Output the [x, y] coordinate of the center of the cell containing the given text.  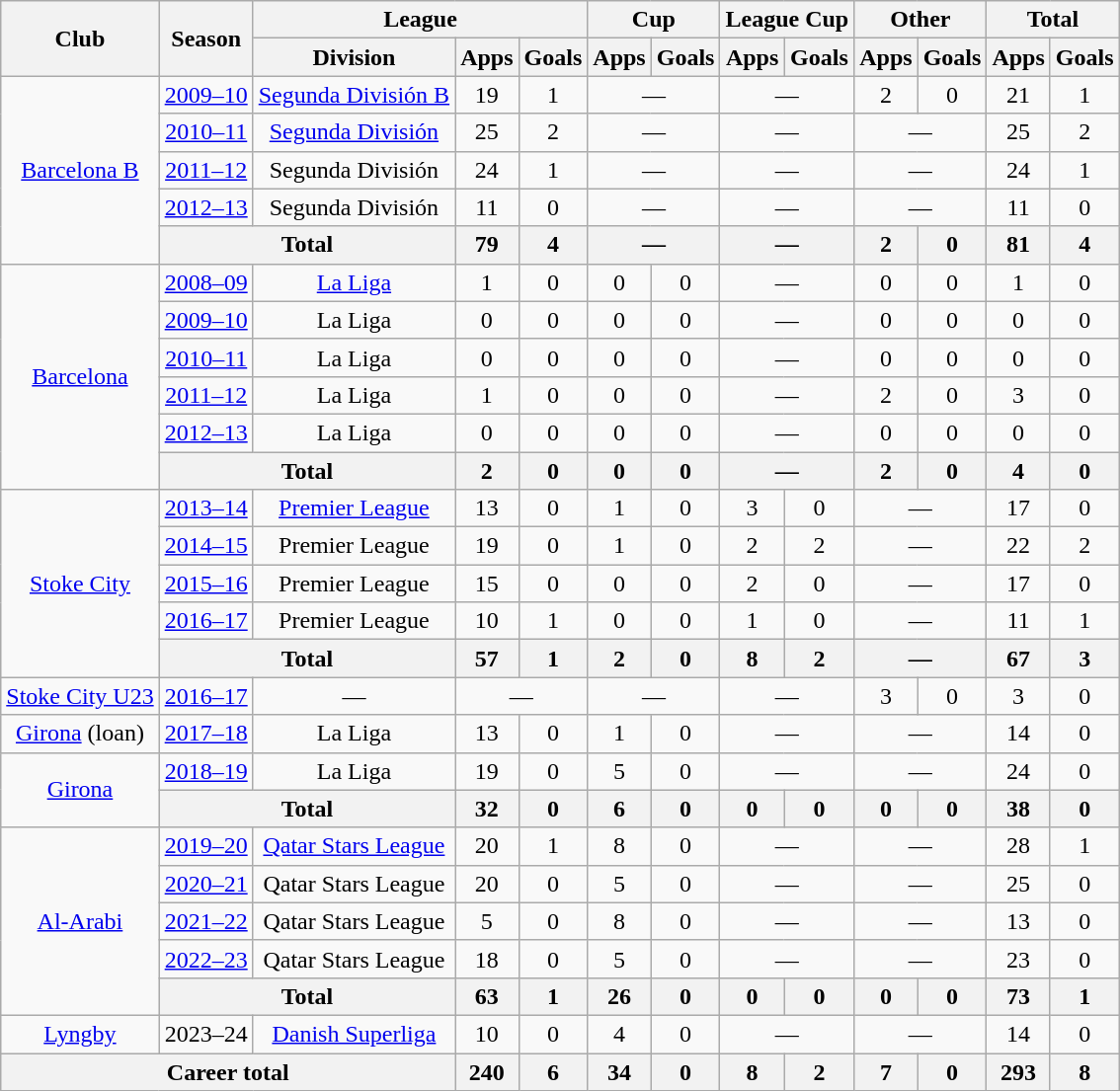
240 [487, 1071]
26 [619, 996]
Stoke City [80, 584]
2021–22 [205, 921]
22 [1018, 546]
63 [487, 996]
Career total [228, 1071]
2018–19 [205, 771]
293 [1018, 1071]
18 [487, 959]
7 [886, 1071]
34 [619, 1071]
15 [487, 584]
28 [1018, 846]
32 [487, 809]
81 [1018, 245]
League Cup [787, 20]
Stoke City U23 [80, 696]
2019–20 [205, 846]
Cup [654, 20]
2013–14 [205, 508]
2022–23 [205, 959]
2017–18 [205, 734]
Segunda División B [354, 95]
Division [354, 57]
Barcelona [80, 376]
21 [1018, 95]
Other [920, 20]
2014–15 [205, 546]
67 [1018, 659]
2023–24 [205, 1034]
Girona [80, 790]
Barcelona B [80, 170]
57 [487, 659]
2008–09 [205, 282]
Al-Arabi [80, 921]
23 [1018, 959]
Lyngby [80, 1034]
73 [1018, 996]
Danish Superliga [354, 1034]
Girona (loan) [80, 734]
79 [487, 245]
Season [205, 39]
2015–16 [205, 584]
League [421, 20]
38 [1018, 809]
2020–21 [205, 884]
Club [80, 39]
